Provide the [X, Y] coordinate of the cell's center where the given text is located.  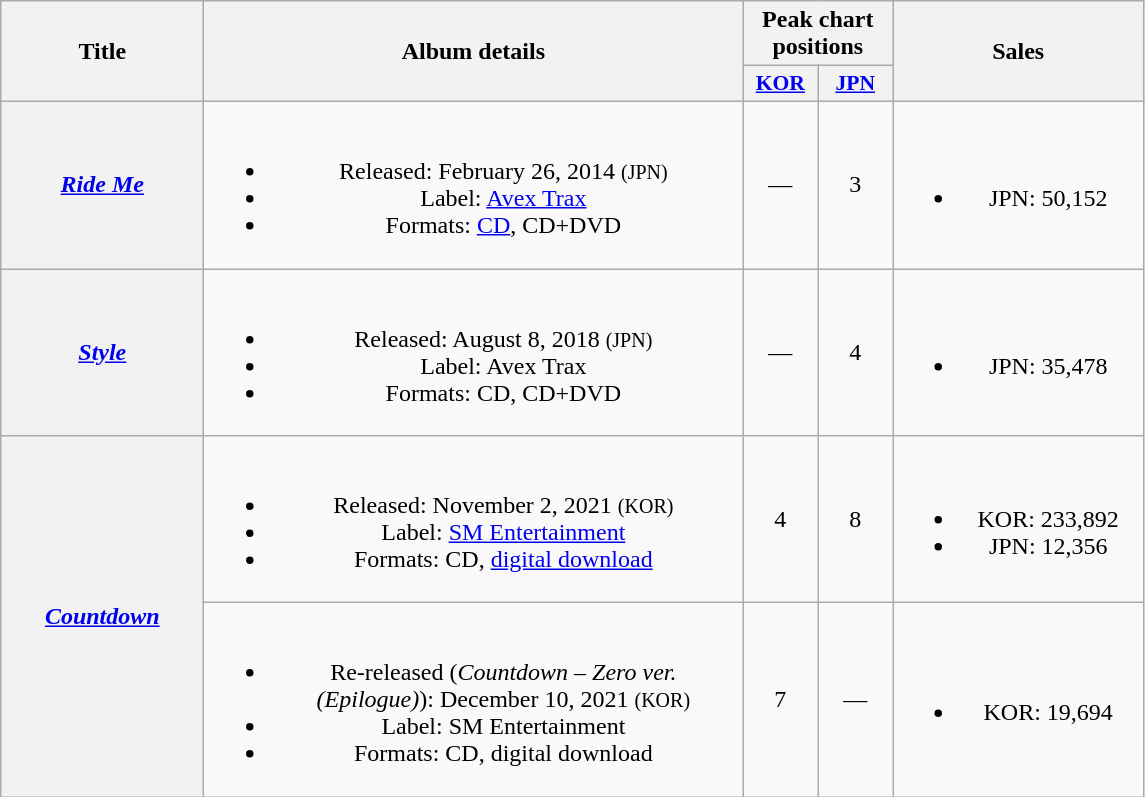
7 [780, 700]
Title [102, 52]
Ride Me [102, 184]
Released: August 8, 2018 (JPN)Label: Avex TraxFormats: CD, CD+DVD [474, 352]
Sales [1018, 52]
Released: November 2, 2021 (KOR)Label: SM EntertainmentFormats: CD, digital download [474, 520]
KOR [780, 84]
Style [102, 352]
3 [856, 184]
JPN: 35,478 [1018, 352]
8 [856, 520]
KOR: 233,892JPN: 12,356 [1018, 520]
Countdown [102, 616]
KOR: 19,694 [1018, 700]
Peak chart positions [818, 34]
Released: February 26, 2014 (JPN)Label: Avex TraxFormats: CD, CD+DVD [474, 184]
Album details [474, 52]
JPN [856, 84]
JPN: 50,152 [1018, 184]
Re-released (Countdown – Zero ver. (Epilogue)): December 10, 2021 (KOR)Label: SM EntertainmentFormats: CD, digital download [474, 700]
